Return the (X, Y) coordinate for the center point of the cell that contains the specified text.  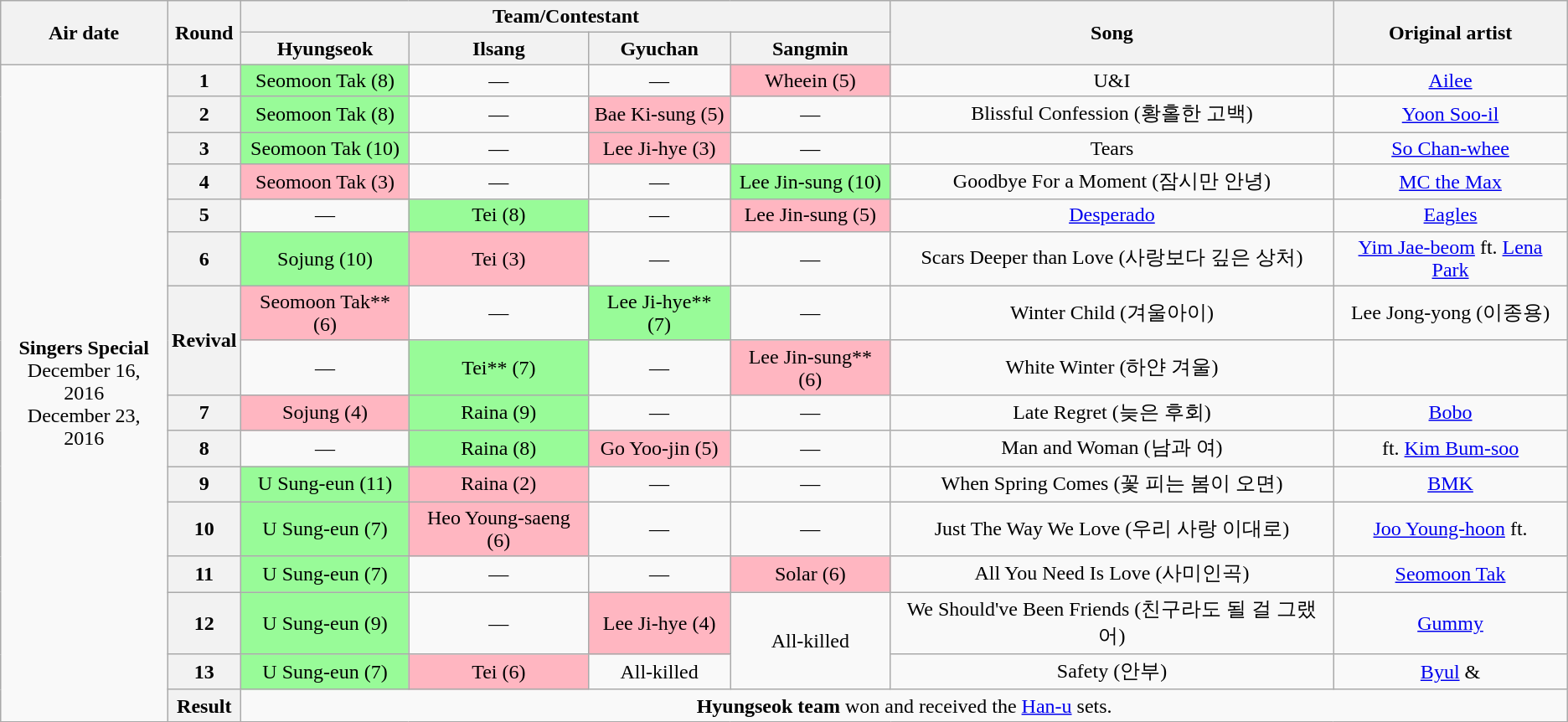
We Should've Been Friends (친구라도 될 걸 그랬어) (1112, 623)
Go Yoo-jin (5) (660, 449)
Yoon Soo-il (1451, 114)
Team/Contestant (566, 17)
Tei (8) (498, 215)
Tei (3) (498, 258)
Late Regret (늦은 후회) (1112, 412)
11 (204, 575)
Seomoon Tak (10) (325, 148)
MC the Max (1451, 183)
Tears (1112, 148)
Singers SpecialDecember 16, 2016December 23, 2016 (84, 393)
Desperado (1112, 215)
Lee Ji-hye (4) (660, 623)
Hyungseok (325, 49)
10 (204, 529)
Gyuchan (660, 49)
Joo Young-hoon ft. (1451, 529)
Man and Woman (남과 여) (1112, 449)
Blissful Confession (황홀한 고백) (1112, 114)
U Sung-eun (11) (325, 484)
Ailee (1451, 80)
Ilsang (498, 49)
ft. Kim Bum-soo (1451, 449)
White Winter (하얀 겨울) (1112, 367)
Lee Jin-sung** (6) (811, 367)
9 (204, 484)
Raina (2) (498, 484)
Raina (8) (498, 449)
Goodbye For a Moment (잠시만 안녕) (1112, 183)
Lee Jong-yong (이종용) (1451, 313)
BMK (1451, 484)
Heo Young-saeng (6) (498, 529)
Lee Ji-hye (3) (660, 148)
Lee Jin-sung (5) (811, 215)
8 (204, 449)
2 (204, 114)
Round (204, 33)
12 (204, 623)
Yim Jae-beom ft. Lena Park (1451, 258)
Byul & (1451, 672)
Lee Ji-hye** (7) (660, 313)
U Sung-eun (9) (325, 623)
When Spring Comes (꽃 피는 봄이 오면) (1112, 484)
Gummy (1451, 623)
So Chan-whee (1451, 148)
Safety (안부) (1112, 672)
Hyungseok team won and received the Han-u sets. (905, 705)
Seomoon Tak** (6) (325, 313)
6 (204, 258)
Sojung (4) (325, 412)
1 (204, 80)
Raina (9) (498, 412)
Tei** (7) (498, 367)
Eagles (1451, 215)
5 (204, 215)
7 (204, 412)
Result (204, 705)
Bae Ki-sung (5) (660, 114)
Sojung (10) (325, 258)
Original artist (1451, 33)
Sangmin (811, 49)
Winter Child (겨울아이) (1112, 313)
Lee Jin-sung (10) (811, 183)
Revival (204, 340)
Solar (6) (811, 575)
Air date (84, 33)
Wheein (5) (811, 80)
U&I (1112, 80)
Seomoon Tak (3) (325, 183)
Scars Deeper than Love (사랑보다 깊은 상처) (1112, 258)
13 (204, 672)
Bobo (1451, 412)
Tei (6) (498, 672)
Song (1112, 33)
Just The Way We Love (우리 사랑 이대로) (1112, 529)
3 (204, 148)
4 (204, 183)
Seomoon Tak (1451, 575)
All You Need Is Love (사미인곡) (1112, 575)
